Pinpoint the cell where the given text exists, returning its (x, y) midpoint coordinate. 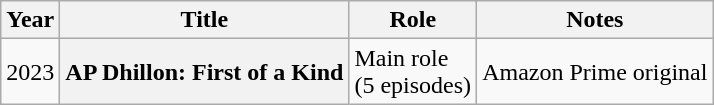
Amazon Prime original (595, 72)
Title (204, 20)
Role (413, 20)
AP Dhillon: First of a Kind (204, 72)
2023 (30, 72)
Year (30, 20)
Notes (595, 20)
Main role (5 episodes) (413, 72)
